Determine the [x, y] coordinate at the center of the cell enclosing the given text.  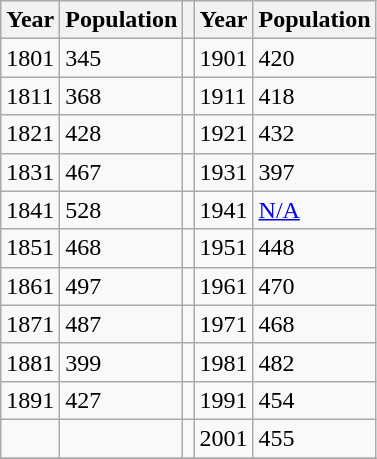
1811 [30, 96]
1821 [30, 134]
1941 [224, 210]
487 [122, 324]
454 [314, 400]
455 [314, 438]
368 [122, 96]
1971 [224, 324]
1851 [30, 248]
428 [122, 134]
1911 [224, 96]
397 [314, 172]
1841 [30, 210]
497 [122, 286]
399 [122, 362]
448 [314, 248]
418 [314, 96]
420 [314, 58]
1801 [30, 58]
1951 [224, 248]
1891 [30, 400]
1981 [224, 362]
1831 [30, 172]
1921 [224, 134]
427 [122, 400]
470 [314, 286]
482 [314, 362]
1881 [30, 362]
1901 [224, 58]
1961 [224, 286]
1861 [30, 286]
467 [122, 172]
528 [122, 210]
1991 [224, 400]
1871 [30, 324]
432 [314, 134]
1931 [224, 172]
345 [122, 58]
N/A [314, 210]
2001 [224, 438]
